Return (X, Y) of the center of cell containing provided text 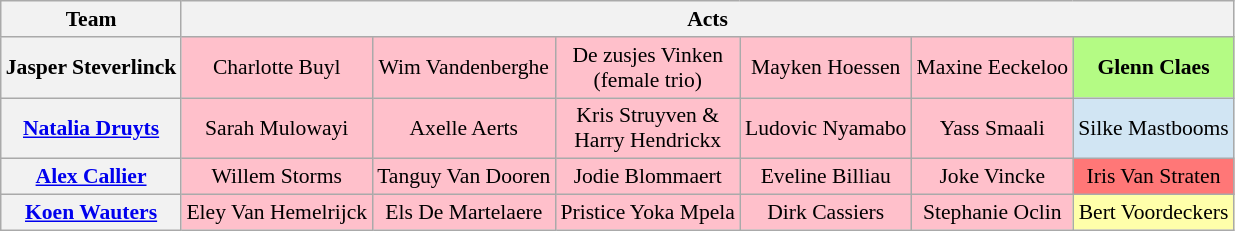
Acts (707, 19)
Eley Van Hemelrijck (276, 213)
Eveline Billiau (826, 177)
Ludovic Nyamabo (826, 128)
Bert Voordeckers (1154, 213)
Kris Struyven & Harry Hendrickx (648, 128)
Willem Storms (276, 177)
Dirk Cassiers (826, 213)
Charlotte Buyl (276, 68)
Maxine Eeckeloo (992, 68)
Wim Vandenberghe (464, 68)
Glenn Claes (1154, 68)
Yass Smaali (992, 128)
De zusjes Vinken(female trio) (648, 68)
Natalia Druyts (92, 128)
Alex Callier (92, 177)
Pristice Yoka Mpela (648, 213)
Koen Wauters (92, 213)
Stephanie Oclin (992, 213)
Axelle Aerts (464, 128)
Sarah Mulowayi (276, 128)
Tanguy Van Dooren (464, 177)
Team (92, 19)
Jodie Blommaert (648, 177)
Jasper Steverlinck (92, 68)
Silke Mastbooms (1154, 128)
Joke Vincke (992, 177)
Mayken Hoessen (826, 68)
Iris Van Straten (1154, 177)
Els De Martelaere (464, 213)
